Capture the cell that displays the provided text and extract its [X, Y] central coordinate. 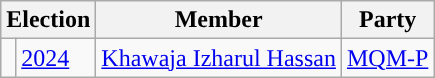
Party [387, 20]
Member [219, 20]
Khawaja Izharul Hassan [219, 58]
MQM-P [387, 58]
Election [48, 20]
2024 [56, 58]
